For the text-containing cell, return its midpoint in [x, y] coordinate format. 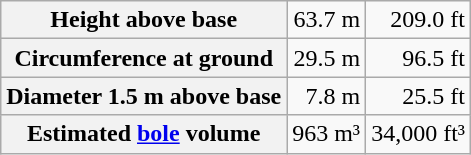
Circumference at ground [144, 58]
963 m³ [326, 134]
34,000 ft³ [418, 134]
Diameter 1.5 m above base [144, 96]
96.5 ft [418, 58]
29.5 m [326, 58]
25.5 ft [418, 96]
Height above base [144, 20]
209.0 ft [418, 20]
7.8 m [326, 96]
63.7 m [326, 20]
Estimated bole volume [144, 134]
